For the text-containing cell, return its midpoint in (X, Y) coordinate format. 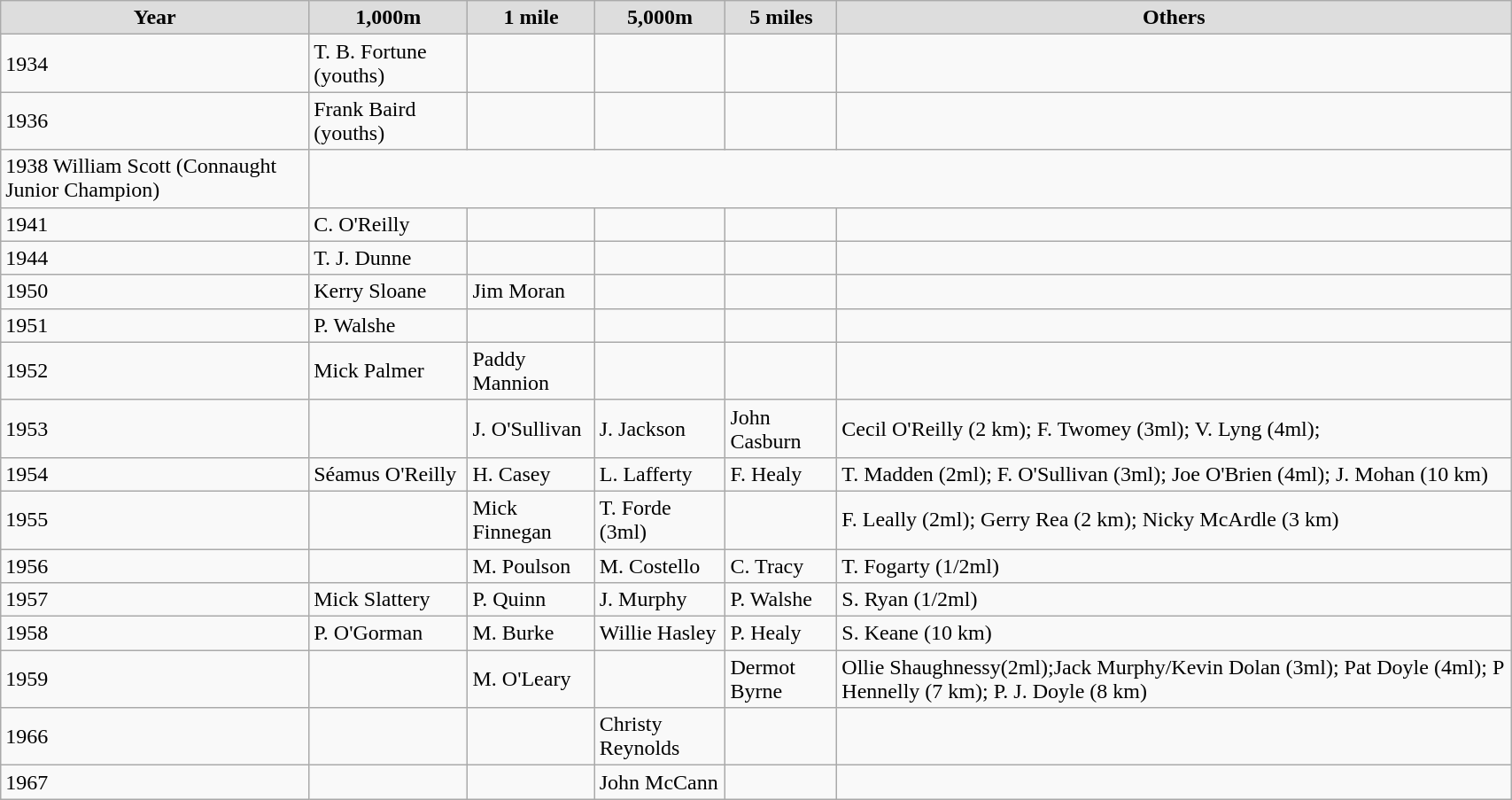
M. Poulson (531, 566)
M. O'Leary (531, 679)
P. Healy (781, 633)
1956 (155, 566)
1950 (155, 291)
L. Lafferty (660, 474)
C. Tracy (781, 566)
1966 (155, 737)
1,000m (388, 18)
1959 (155, 679)
Mick Finnegan (531, 519)
1954 (155, 474)
Kerry Sloane (388, 291)
John Casburn (781, 429)
J. O'Sullivan (531, 429)
M. Costello (660, 566)
Frank Baird (youths) (388, 120)
F. Healy (781, 474)
John McCann (660, 782)
1955 (155, 519)
Dermot Byrne (781, 679)
1 mile (531, 18)
F. Leally (2ml); Gerry Rea (2 km); Nicky McArdle (3 km) (1175, 519)
Mick Slattery (388, 600)
1957 (155, 600)
1953 (155, 429)
Christy Reynolds (660, 737)
Cecil O'Reilly (2 km); F. Twomey (3ml); V. Lyng (4ml); (1175, 429)
M. Burke (531, 633)
P. Quinn (531, 600)
Others (1175, 18)
Paddy Mannion (531, 370)
1938 William Scott (Connaught Junior Champion) (155, 179)
1951 (155, 325)
J. Jackson (660, 429)
Jim Moran (531, 291)
T. J. Dunne (388, 258)
5,000m (660, 18)
T. Forde (3ml) (660, 519)
1941 (155, 224)
S. Ryan (1/2ml) (1175, 600)
T. Madden (2ml); F. O'Sullivan (3ml); Joe O'Brien (4ml); J. Mohan (10 km) (1175, 474)
1952 (155, 370)
Ollie Shaughnessy(2ml);Jack Murphy/Kevin Dolan (3ml); Pat Doyle (4ml); P Hennelly (7 km); P. J. Doyle (8 km) (1175, 679)
Mick Palmer (388, 370)
H. Casey (531, 474)
5 miles (781, 18)
S. Keane (10 km) (1175, 633)
1967 (155, 782)
T. Fogarty (1/2ml) (1175, 566)
1958 (155, 633)
Year (155, 18)
Séamus O'Reilly (388, 474)
1936 (155, 120)
C. O'Reilly (388, 224)
Willie Hasley (660, 633)
J. Murphy (660, 600)
1934 (155, 64)
T. B. Fortune (youths) (388, 64)
P. O'Gorman (388, 633)
1944 (155, 258)
